Search for the cell housing the specified text and yield its (X, Y) center coordinate. 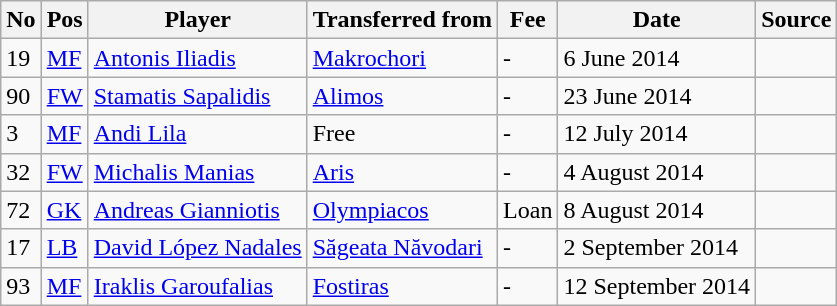
Source (796, 20)
David López Nadales (198, 248)
93 (21, 286)
Player (198, 20)
17 (21, 248)
Alimos (402, 96)
No (21, 20)
Stamatis Sapalidis (198, 96)
90 (21, 96)
12 July 2014 (657, 134)
Andreas Gianniotis (198, 210)
Fostiras (402, 286)
72 (21, 210)
Aris (402, 172)
GK (64, 210)
32 (21, 172)
Loan (528, 210)
8 August 2014 (657, 210)
Michalis Manias (198, 172)
19 (21, 58)
Iraklis Garoufalias (198, 286)
12 September 2014 (657, 286)
23 June 2014 (657, 96)
Free (402, 134)
6 June 2014 (657, 58)
Makrochori (402, 58)
3 (21, 134)
4 August 2014 (657, 172)
Fee (528, 20)
LB (64, 248)
Săgeata Năvodari (402, 248)
Antonis Iliadis (198, 58)
Olympiacos (402, 210)
Date (657, 20)
Pos (64, 20)
Transferred from (402, 20)
2 September 2014 (657, 248)
Andi Lila (198, 134)
